Extract the [x, y] coordinate from the center of the cell holding the provided text.  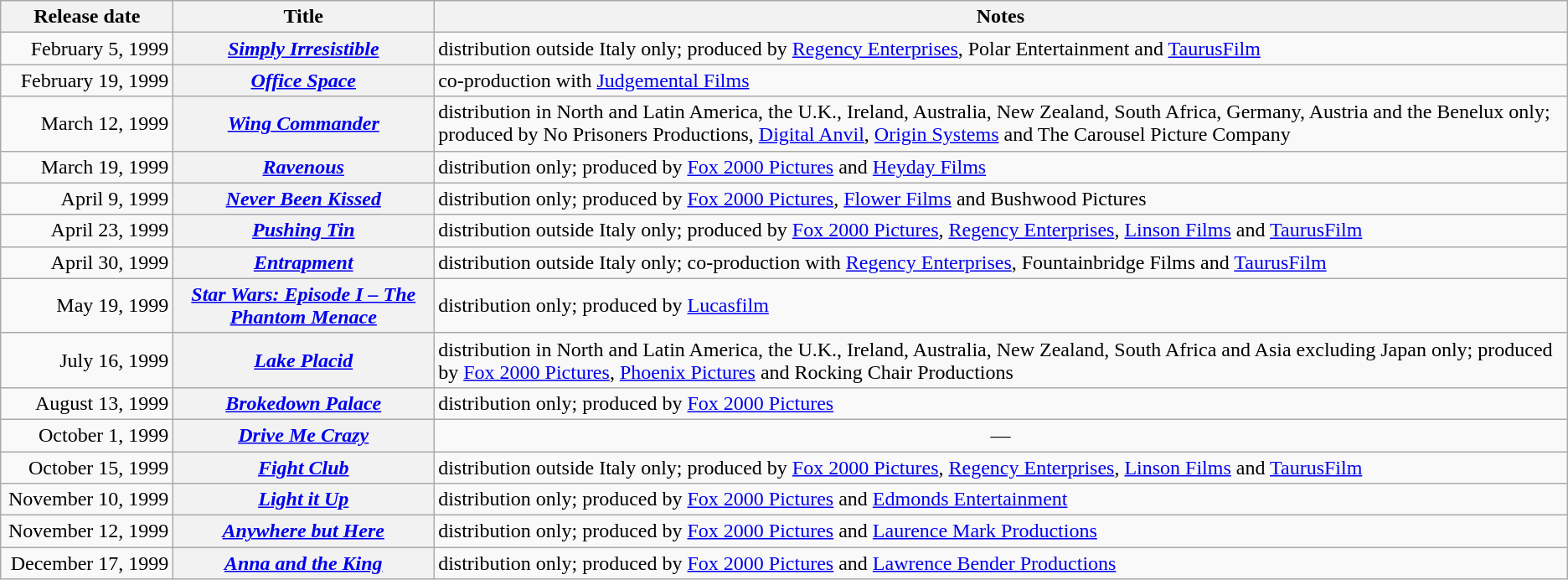
Office Space [303, 80]
October 15, 1999 [87, 467]
October 1, 1999 [87, 435]
Wing Commander [303, 124]
November 12, 1999 [87, 531]
distribution only; produced by Lucasfilm [1001, 305]
Drive Me Crazy [303, 435]
distribution only; produced by Fox 2000 Pictures and Heyday Films [1001, 167]
Entrapment [303, 262]
Lake Placid [303, 360]
Fight Club [303, 467]
Pushing Tin [303, 230]
Anywhere but Here [303, 531]
distribution outside Italy only; produced by Regency Enterprises, Polar Entertainment and TaurusFilm [1001, 49]
Light it Up [303, 500]
March 12, 1999 [87, 124]
November 10, 1999 [87, 500]
distribution only; produced by Fox 2000 Pictures and Laurence Mark Productions [1001, 531]
distribution only; produced by Fox 2000 Pictures and Edmonds Entertainment [1001, 500]
February 5, 1999 [87, 49]
April 9, 1999 [87, 199]
distribution only; produced by Fox 2000 Pictures, Flower Films and Bushwood Pictures [1001, 199]
April 23, 1999 [87, 230]
Never Been Kissed [303, 199]
Title [303, 17]
Simply Irresistible [303, 49]
distribution outside Italy only; co-production with Regency Enterprises, Fountainbridge Films and TaurusFilm [1001, 262]
Brokedown Palace [303, 403]
Anna and the King [303, 563]
distribution only; produced by Fox 2000 Pictures and Lawrence Bender Productions [1001, 563]
February 19, 1999 [87, 80]
July 16, 1999 [87, 360]
April 30, 1999 [87, 262]
March 19, 1999 [87, 167]
co-production with Judgemental Films [1001, 80]
Release date [87, 17]
August 13, 1999 [87, 403]
distribution only; produced by Fox 2000 Pictures [1001, 403]
December 17, 1999 [87, 563]
Notes [1001, 17]
— [1001, 435]
Star Wars: Episode I – The Phantom Menace [303, 305]
Ravenous [303, 167]
May 19, 1999 [87, 305]
